Locate the cell with the specified text and output its (X, Y) center coordinate. 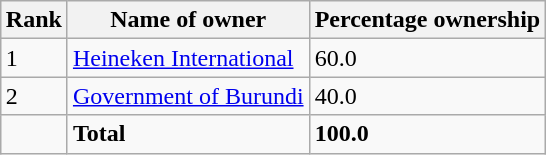
1 (34, 58)
40.0 (428, 96)
Total (188, 134)
Heineken International (188, 58)
Government of Burundi (188, 96)
60.0 (428, 58)
Percentage ownership (428, 20)
2 (34, 96)
100.0 (428, 134)
Name of owner (188, 20)
Rank (34, 20)
